From the cell containing the given text, extract its center point as [X, Y] coordinate. 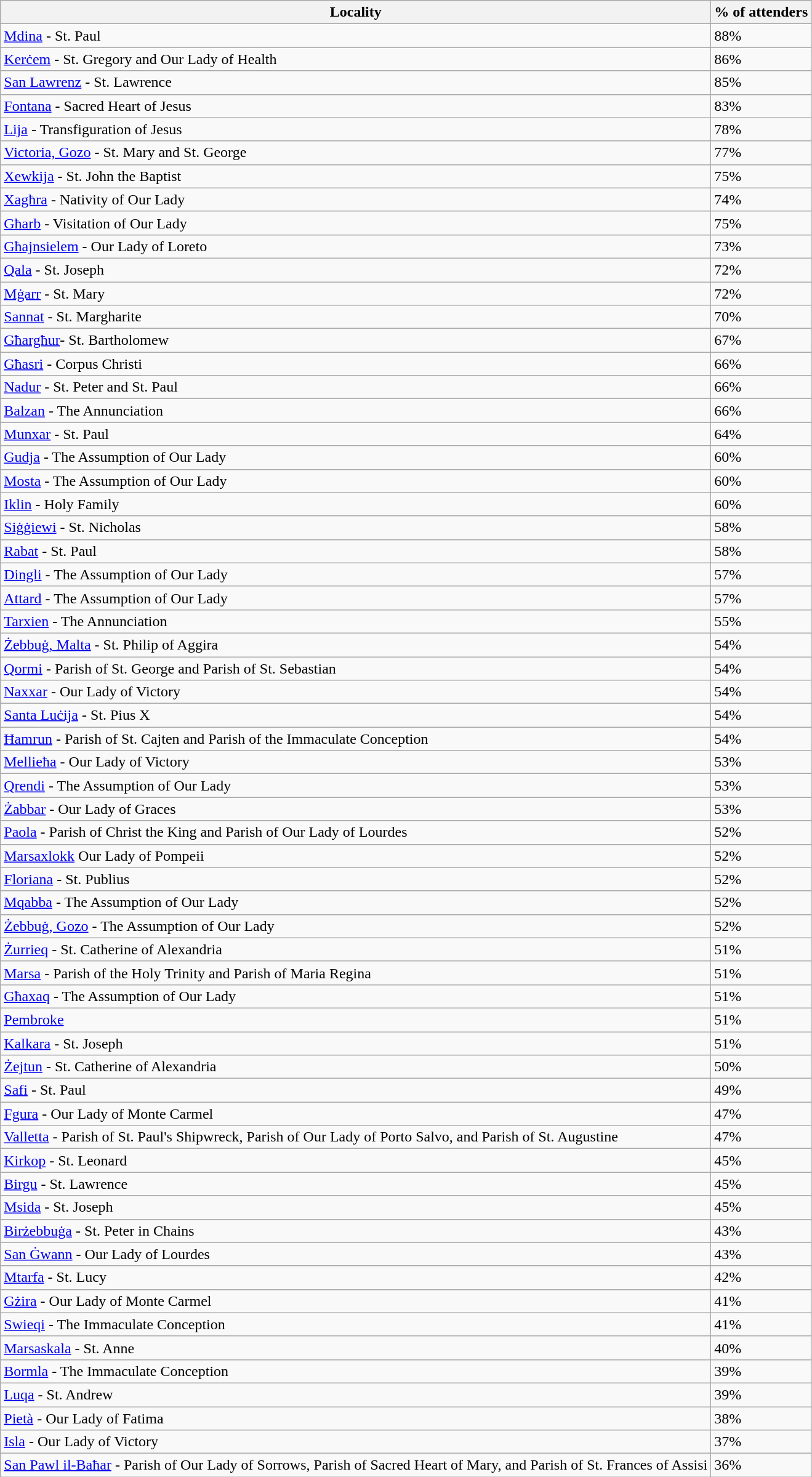
Swieqi - The Immaculate Conception [356, 1324]
Victoria, Gozo - St. Mary and St. George [356, 153]
Żebbuġ, Gozo - The Assumption of Our Lady [356, 926]
Dingli - The Assumption of Our Lady [356, 574]
Għajnsielem - Our Lady of Loreto [356, 246]
Lija - Transfiguration of Jesus [356, 129]
Ħamrun - Parish of St. Cajten and Parish of the Immaculate Conception [356, 739]
83% [761, 106]
64% [761, 434]
Gżira - Our Lady of Monte Carmel [356, 1301]
Qrendi - The Assumption of Our Lady [356, 786]
Rabat - St. Paul [356, 551]
Qormi - Parish of St. George and Parish of St. Sebastian [356, 668]
Fgura - Our Lady of Monte Carmel [356, 1114]
Attard - The Assumption of Our Lady [356, 598]
Mtarfa - St. Lucy [356, 1278]
Sannat - St. Margharite [356, 317]
Għasri - Corpus Christi [356, 364]
Paola - Parish of Christ the King and Parish of Our Lady of Lourdes [356, 832]
Għarb - Visitation of Our Lady [356, 223]
67% [761, 340]
San Pawl il-Baħar - Parish of Our Lady of Sorrows, Parish of Sacred Heart of Mary, and Parish of St. Frances of Assisi [356, 1465]
Żejtun - St. Catherine of Alexandria [356, 1067]
Mdina - St. Paul [356, 36]
% of attenders [761, 12]
Birżebbuġa - St. Peter in Chains [356, 1231]
Balzan - The Annunciation [356, 411]
Żabbar - Our Lady of Graces [356, 809]
Luqa - St. Andrew [356, 1394]
Xagħra - Nativity of Our Lady [356, 199]
Tarxien - The Annunciation [356, 621]
Qala - St. Joseph [356, 270]
Pembroke [356, 1020]
Marsa - Parish of the Holy Trinity and Parish of Maria Regina [356, 973]
86% [761, 59]
40% [761, 1348]
Mellieħa - Our Lady of Victory [356, 762]
70% [761, 317]
36% [761, 1465]
Isla - Our Lady of Victory [356, 1442]
88% [761, 36]
50% [761, 1067]
77% [761, 153]
37% [761, 1442]
Fontana - Sacred Heart of Jesus [356, 106]
Safi - St. Paul [356, 1090]
San Ġwann - Our Lady of Lourdes [356, 1254]
Żebbuġ, Malta - St. Philip of Aggira [356, 645]
49% [761, 1090]
38% [761, 1418]
Gudja - The Assumption of Our Lady [356, 457]
78% [761, 129]
Kerċem - St. Gregory and Our Lady of Health [356, 59]
Għargħur- St. Bartholomew [356, 340]
Pietà - Our Lady of Fatima [356, 1418]
Marsaxlokk Our Lady of Pompeii [356, 856]
Kirkop - St. Leonard [356, 1161]
Iklin - Holy Family [356, 504]
Bormla - The Immaculate Conception [356, 1371]
Floriana - St. Publius [356, 879]
Siġġiewi - St. Nicholas [356, 528]
Mqabba - The Assumption of Our Lady [356, 903]
73% [761, 246]
Msida - St. Joseph [356, 1207]
Santa Luċija - St. Pius X [356, 715]
Xewkija - St. John the Baptist [356, 176]
Valletta - Parish of St. Paul's Shipwreck, Parish of Our Lady of Porto Salvo, and Parish of St. Augustine [356, 1137]
Locality [356, 12]
Żurrieq - St. Catherine of Alexandria [356, 949]
Birgu - St. Lawrence [356, 1184]
Mosta - The Assumption of Our Lady [356, 481]
San Lawrenz - St. Lawrence [356, 83]
Għaxaq - The Assumption of Our Lady [356, 996]
Mġarr - St. Mary [356, 294]
Naxxar - Our Lady of Victory [356, 692]
85% [761, 83]
Kalkara - St. Joseph [356, 1044]
Nadur - St. Peter and St. Paul [356, 387]
55% [761, 621]
74% [761, 199]
Munxar - St. Paul [356, 434]
42% [761, 1278]
Marsaskala - St. Anne [356, 1348]
